Locate the cell with the specified text and output its (X, Y) center coordinate. 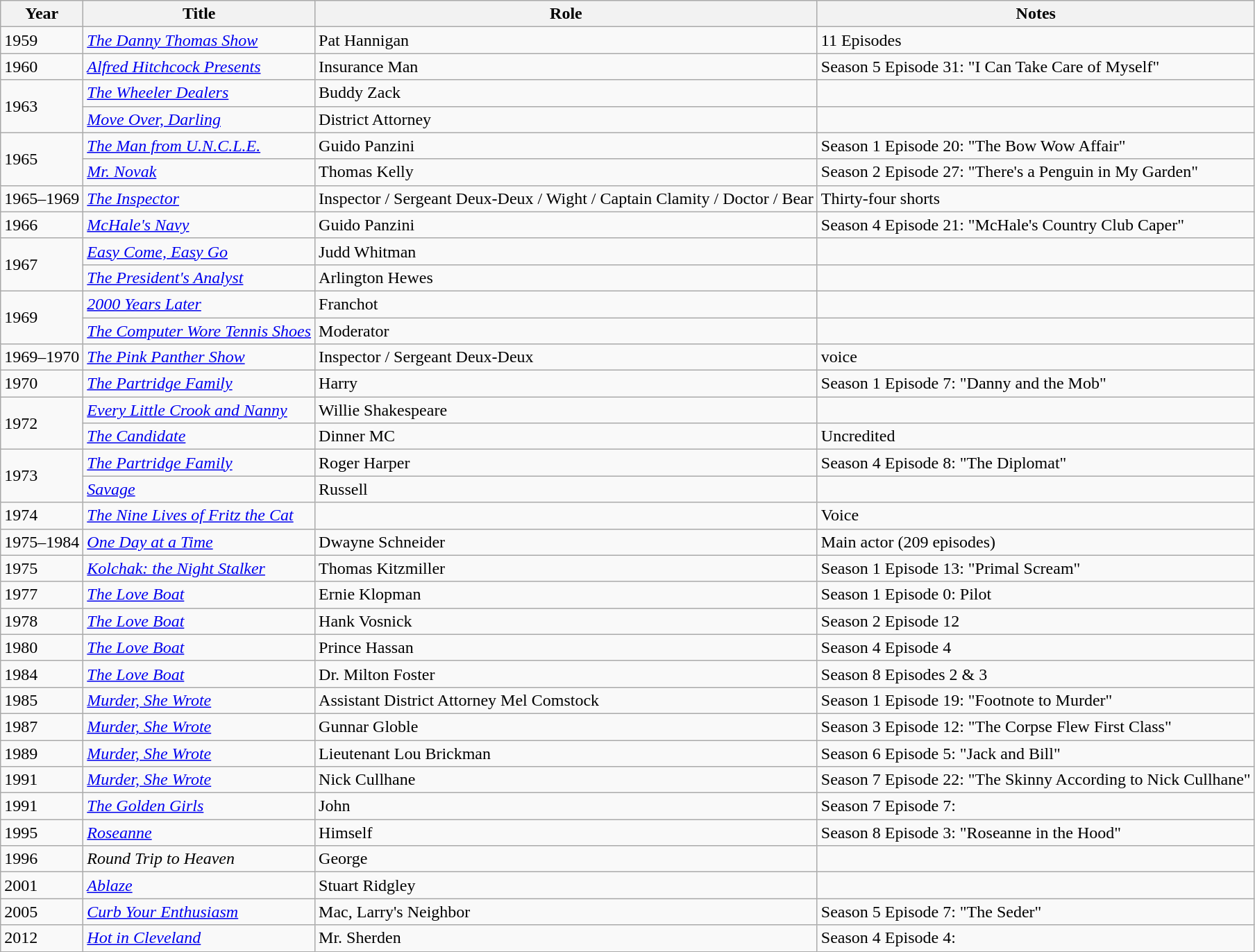
The Pink Panther Show (199, 357)
Insurance Man (566, 67)
1989 (42, 753)
1974 (42, 516)
Easy Come, Easy Go (199, 251)
The Nine Lives of Fritz the Cat (199, 516)
Prince Hassan (566, 647)
Nick Cullhane (566, 780)
Season 4 Episode 8: "The Diplomat" (1036, 463)
1985 (42, 700)
Assistant District Attorney Mel Comstock (566, 700)
Inspector / Sergeant Deux-Deux / Wight / Captain Clamity / Doctor / Bear (566, 198)
Roseanne (199, 833)
1969–1970 (42, 357)
The Golden Girls (199, 806)
Season 1 Episode 0: Pilot (1036, 595)
Thirty-four shorts (1036, 198)
Season 1 Episode 20: "The Bow Wow Affair" (1036, 146)
Season 6 Episode 5: "Jack and Bill" (1036, 753)
Notes (1036, 14)
Russell (566, 489)
1995 (42, 833)
One Day at a Time (199, 542)
Season 4 Episode 4: (1036, 938)
Hank Vosnick (566, 621)
Dinner MC (566, 436)
Season 8 Episode 3: "Roseanne in the Hood" (1036, 833)
1963 (42, 106)
Willie Shakespeare (566, 410)
1978 (42, 621)
1975 (42, 568)
1969 (42, 317)
Season 2 Episode 27: "There's a Penguin in My Garden" (1036, 172)
Voice (1036, 516)
Stuart Ridgley (566, 885)
Roger Harper (566, 463)
Main actor (209 episodes) (1036, 542)
2005 (42, 912)
2012 (42, 938)
John (566, 806)
The Man from U.N.C.L.E. (199, 146)
1987 (42, 726)
Season 8 Episodes 2 & 3 (1036, 674)
Every Little Crook and Nanny (199, 410)
Franchot (566, 304)
McHale's Navy (199, 225)
1984 (42, 674)
Ablaze (199, 885)
The Danny Thomas Show (199, 40)
Season 5 Episode 31: "I Can Take Care of Myself" (1036, 67)
Moderator (566, 331)
Mac, Larry's Neighbor (566, 912)
Mr. Sherden (566, 938)
The Candidate (199, 436)
11 Episodes (1036, 40)
Kolchak: the Night Stalker (199, 568)
The Inspector (199, 198)
Dr. Milton Foster (566, 674)
Season 1 Episode 13: "Primal Scream" (1036, 568)
District Attorney (566, 119)
Year (42, 14)
Hot in Cleveland (199, 938)
Season 7 Episode 22: "The Skinny According to Nick Cullhane" (1036, 780)
Season 1 Episode 7: "Danny and the Mob" (1036, 384)
Pat Hannigan (566, 40)
Season 5 Episode 7: "The Seder" (1036, 912)
Lieutenant Lou Brickman (566, 753)
The President's Analyst (199, 278)
The Computer Wore Tennis Shoes (199, 331)
Season 4 Episode 4 (1036, 647)
Alfred Hitchcock Presents (199, 67)
1967 (42, 264)
The Wheeler Dealers (199, 93)
Himself (566, 833)
Inspector / Sergeant Deux-Deux (566, 357)
Judd Whitman (566, 251)
Season 2 Episode 12 (1036, 621)
1973 (42, 476)
Dwayne Schneider (566, 542)
Mr. Novak (199, 172)
1980 (42, 647)
1975–1984 (42, 542)
Thomas Kelly (566, 172)
2000 Years Later (199, 304)
Harry (566, 384)
Move Over, Darling (199, 119)
Role (566, 14)
1965–1969 (42, 198)
Buddy Zack (566, 93)
George (566, 859)
Gunnar Globle (566, 726)
Season 3 Episode 12: "The Corpse Flew First Class" (1036, 726)
Thomas Kitzmiller (566, 568)
Arlington Hewes (566, 278)
voice (1036, 357)
Round Trip to Heaven (199, 859)
2001 (42, 885)
1996 (42, 859)
Ernie Klopman (566, 595)
1970 (42, 384)
Season 1 Episode 19: "Footnote to Murder" (1036, 700)
1977 (42, 595)
Uncredited (1036, 436)
Title (199, 14)
Savage (199, 489)
Season 4 Episode 21: "McHale's Country Club Caper" (1036, 225)
1960 (42, 67)
1966 (42, 225)
1972 (42, 423)
Season 7 Episode 7: (1036, 806)
1965 (42, 159)
1959 (42, 40)
Curb Your Enthusiasm (199, 912)
